Output the [X, Y] coordinate of the center of the cell containing the given text.  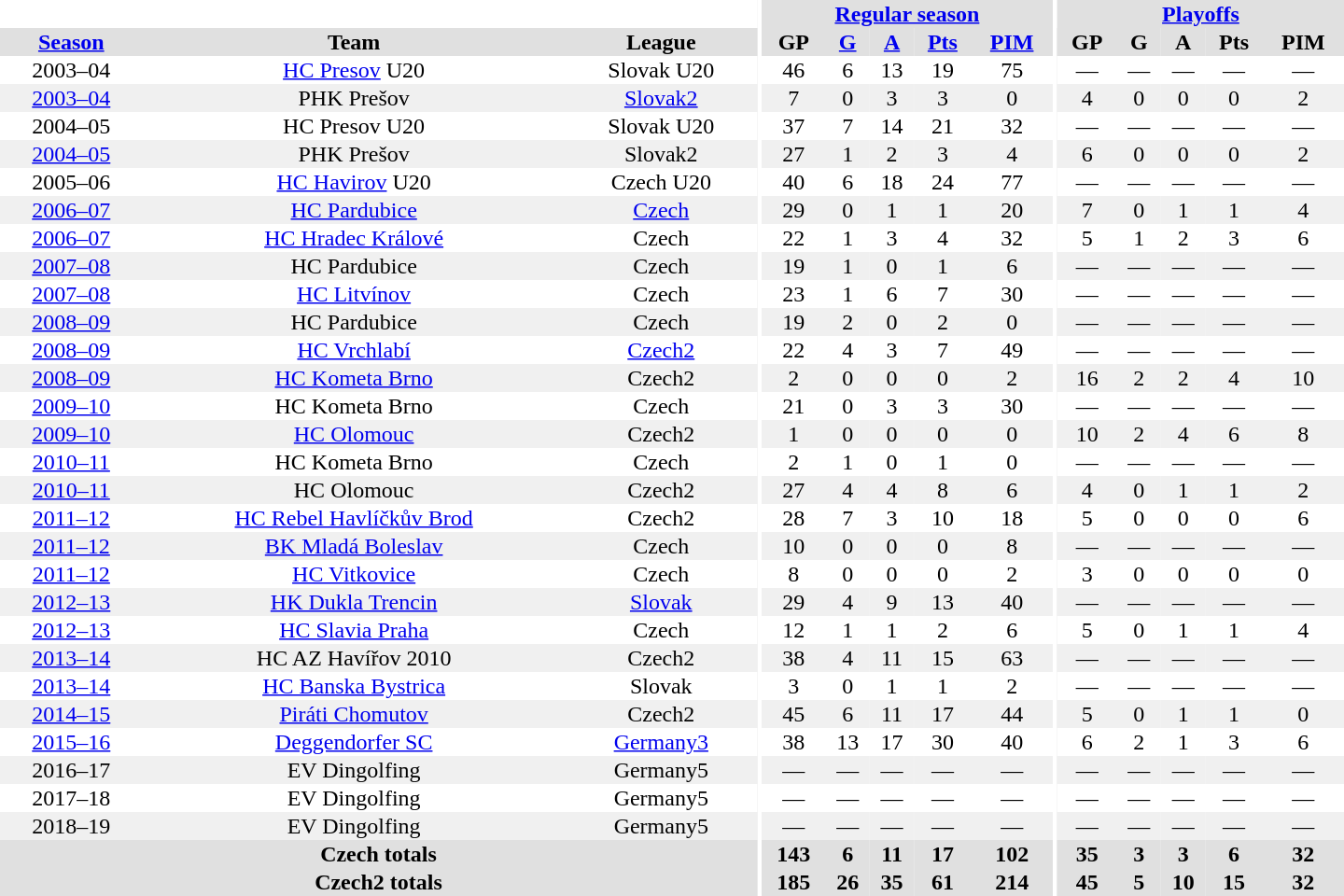
2016–17 [71, 770]
26 [847, 882]
Playoffs [1200, 14]
44 [1012, 714]
63 [1012, 658]
Czech U20 [661, 182]
75 [1012, 70]
HC Litvínov [355, 294]
12 [793, 630]
77 [1012, 182]
37 [793, 126]
Czech2 totals [379, 882]
14 [892, 126]
185 [793, 882]
Season [71, 42]
HC AZ Havířov 2010 [355, 658]
49 [1012, 350]
HC Vrchlabí [355, 350]
Team [355, 42]
Piráti Chomutov [355, 714]
HC Banska Bystrica [355, 686]
Czech totals [379, 854]
20 [1012, 210]
28 [793, 518]
214 [1012, 882]
2017–18 [71, 798]
HC Hradec Králové [355, 238]
2018–19 [71, 826]
143 [793, 854]
Germany3 [661, 742]
16 [1087, 378]
Regular season [907, 14]
24 [943, 182]
61 [943, 882]
2014–15 [71, 714]
BK Mladá Boleslav [355, 546]
HC Slavia Praha [355, 630]
46 [793, 70]
League [661, 42]
102 [1012, 854]
2015–16 [71, 742]
2005–06 [71, 182]
Deggendorfer SC [355, 742]
9 [892, 602]
HC Havirov U20 [355, 182]
HK Dukla Trencin [355, 602]
HC Rebel Havlíčkův Brod [355, 518]
HC Vitkovice [355, 574]
23 [793, 294]
